Detect which cell encompasses the target text, then output its (X, Y) center coordinate. 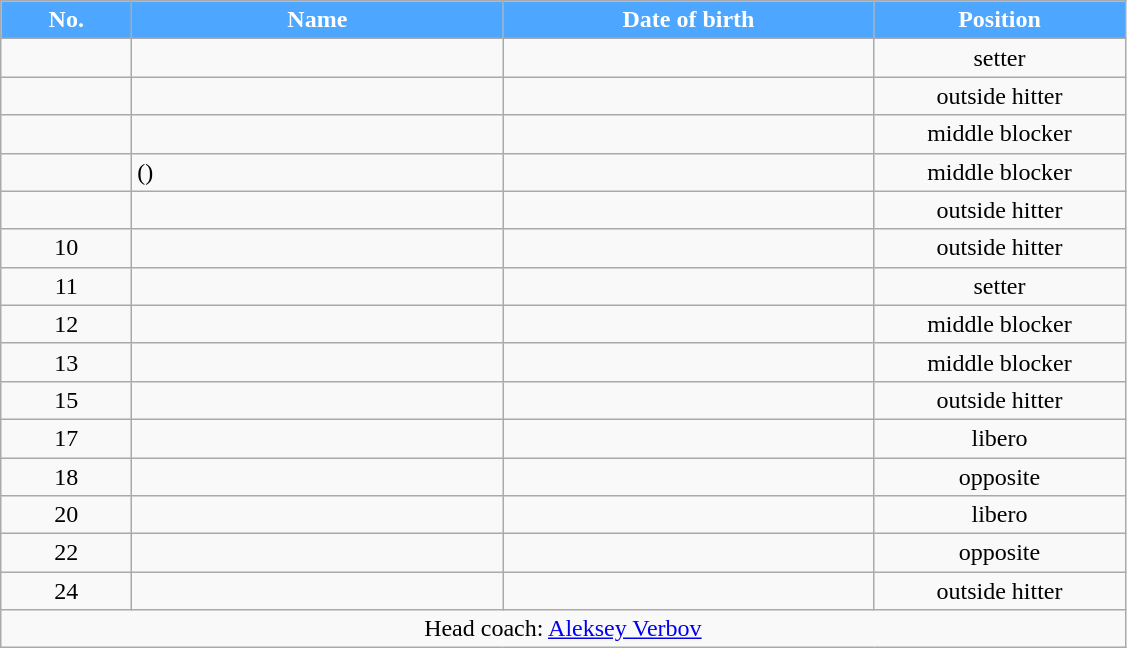
() (318, 172)
Head coach: Aleksey Verbov (563, 629)
20 (66, 515)
10 (66, 248)
22 (66, 553)
Position (1000, 20)
17 (66, 438)
11 (66, 286)
13 (66, 362)
24 (66, 591)
Name (318, 20)
No. (66, 20)
Date of birth (688, 20)
12 (66, 324)
15 (66, 400)
18 (66, 477)
